Output the (x, y) coordinate of the center of the cell containing the given text.  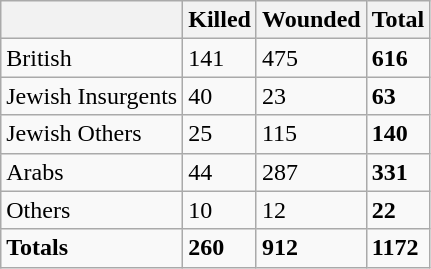
22 (398, 210)
912 (311, 248)
Wounded (311, 20)
44 (220, 172)
Total (398, 20)
Jewish Insurgents (92, 96)
260 (220, 248)
475 (311, 58)
Others (92, 210)
140 (398, 134)
12 (311, 210)
10 (220, 210)
141 (220, 58)
616 (398, 58)
331 (398, 172)
115 (311, 134)
Totals (92, 248)
63 (398, 96)
Arabs (92, 172)
287 (311, 172)
23 (311, 96)
British (92, 58)
Jewish Others (92, 134)
25 (220, 134)
40 (220, 96)
1172 (398, 248)
Killed (220, 20)
